Locate the cell with the specified text and output its (x, y) center coordinate. 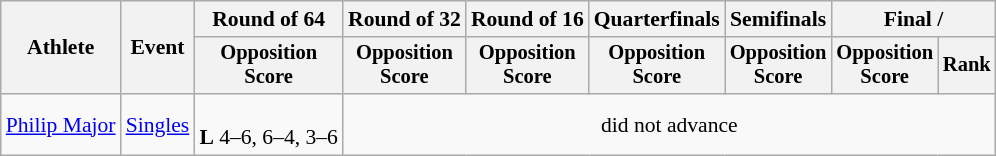
Semifinals (778, 19)
Round of 32 (404, 19)
Round of 64 (268, 19)
Athlete (61, 48)
Singles (158, 124)
Final / (913, 19)
did not advance (670, 124)
Philip Major (61, 124)
Event (158, 48)
L 4–6, 6–4, 3–6 (268, 124)
Round of 16 (528, 19)
Rank (967, 66)
Quarterfinals (657, 19)
